From the cell containing the given text, extract its center point as [X, Y] coordinate. 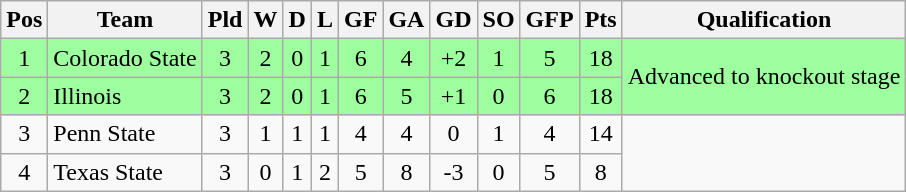
14 [600, 134]
Pld [225, 20]
SO [498, 20]
Illinois [125, 96]
+1 [454, 96]
Qualification [764, 20]
Advanced to knockout stage [764, 77]
Pts [600, 20]
-3 [454, 172]
+2 [454, 58]
GA [406, 20]
Colorado State [125, 58]
Team [125, 20]
GFP [550, 20]
GF [360, 20]
Pos [24, 20]
Penn State [125, 134]
GD [454, 20]
Texas State [125, 172]
D [297, 20]
W [266, 20]
L [324, 20]
